Capture the cell that displays the provided text and extract its (X, Y) central coordinate. 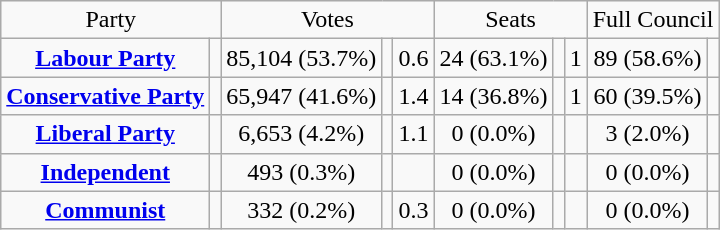
332 (0.2%) (302, 210)
Communist (106, 210)
Full Council (653, 20)
6,653 (4.2%) (302, 134)
Liberal Party (106, 134)
65,947 (41.6%) (302, 96)
Party (111, 20)
1.1 (414, 134)
60 (39.5%) (648, 96)
24 (63.1%) (494, 58)
0.3 (414, 210)
Votes (328, 20)
Independent (106, 172)
85,104 (53.7%) (302, 58)
0.6 (414, 58)
89 (58.6%) (648, 58)
14 (36.8%) (494, 96)
1.4 (414, 96)
Seats (510, 20)
493 (0.3%) (302, 172)
Labour Party (106, 58)
Conservative Party (106, 96)
3 (2.0%) (648, 134)
